Return (x, y) of the center of cell containing provided text 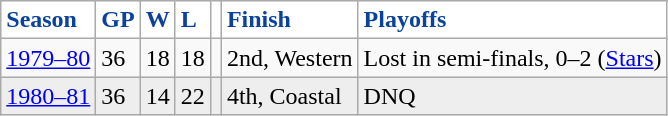
Finish (290, 20)
Playoffs (512, 20)
GP (118, 20)
1979–80 (48, 58)
2nd, Western (290, 58)
Lost in semi-finals, 0–2 (Stars) (512, 58)
Season (48, 20)
W (158, 20)
22 (192, 96)
DNQ (512, 96)
1980–81 (48, 96)
4th, Coastal (290, 96)
L (192, 20)
14 (158, 96)
